Capture the cell that displays the provided text and extract its [x, y] central coordinate. 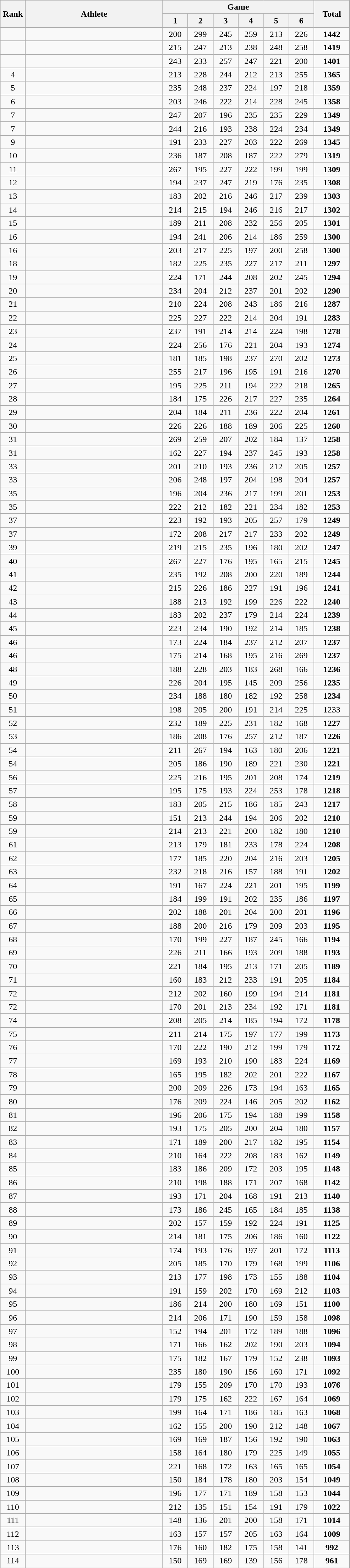
1244 [332, 574]
1261 [332, 413]
1157 [332, 1129]
1265 [332, 385]
112 [13, 1534]
11 [13, 169]
1154 [332, 1142]
1068 [332, 1412]
1193 [332, 953]
153 [301, 1493]
1240 [332, 602]
1 [175, 21]
1189 [332, 966]
1172 [332, 1048]
Game [238, 7]
43 [13, 602]
1195 [332, 926]
Athlete [94, 14]
1063 [332, 1439]
12 [13, 183]
1094 [332, 1345]
146 [251, 1102]
113 [13, 1547]
41 [13, 574]
100 [13, 1372]
79 [13, 1088]
61 [13, 845]
29 [13, 413]
44 [13, 615]
1178 [332, 1020]
95 [13, 1304]
71 [13, 980]
1054 [332, 1466]
111 [13, 1520]
63 [13, 872]
1202 [332, 872]
1169 [332, 1061]
1217 [332, 804]
101 [13, 1385]
1303 [332, 196]
10 [13, 155]
76 [13, 1048]
14 [13, 210]
1302 [332, 210]
83 [13, 1142]
1100 [332, 1304]
Rank [13, 14]
1092 [332, 1372]
90 [13, 1236]
13 [13, 196]
93 [13, 1277]
1199 [332, 885]
53 [13, 737]
1142 [332, 1182]
145 [251, 683]
75 [13, 1034]
1234 [332, 696]
88 [13, 1209]
1148 [332, 1169]
1149 [332, 1155]
1205 [332, 858]
1226 [332, 737]
Total [332, 14]
39 [13, 547]
21 [13, 304]
1069 [332, 1399]
253 [276, 791]
19 [13, 277]
85 [13, 1169]
92 [13, 1264]
57 [13, 791]
65 [13, 899]
1014 [332, 1520]
48 [13, 669]
30 [13, 426]
1359 [332, 88]
20 [13, 291]
1290 [332, 291]
1419 [332, 48]
97 [13, 1331]
1442 [332, 34]
1125 [332, 1223]
51 [13, 710]
78 [13, 1075]
81 [13, 1115]
23 [13, 331]
1358 [332, 102]
1173 [332, 1034]
109 [13, 1493]
1103 [332, 1291]
136 [200, 1520]
1345 [332, 142]
1165 [332, 1088]
1287 [332, 304]
1162 [332, 1102]
135 [200, 1507]
58 [13, 804]
98 [13, 1345]
107 [13, 1466]
1233 [332, 710]
1245 [332, 561]
270 [276, 358]
1113 [332, 1250]
70 [13, 966]
1283 [332, 318]
1104 [332, 1277]
86 [13, 1182]
2 [200, 21]
1184 [332, 980]
1208 [332, 845]
66 [13, 912]
3 [226, 21]
1247 [332, 547]
26 [13, 372]
40 [13, 561]
1294 [332, 277]
94 [13, 1291]
74 [13, 1020]
139 [251, 1561]
25 [13, 358]
241 [200, 237]
67 [13, 926]
1009 [332, 1534]
1273 [332, 358]
18 [13, 264]
82 [13, 1129]
299 [200, 34]
1138 [332, 1209]
1167 [332, 1075]
105 [13, 1439]
1401 [332, 61]
279 [301, 155]
96 [13, 1318]
1096 [332, 1331]
24 [13, 345]
84 [13, 1155]
110 [13, 1507]
1241 [332, 588]
149 [301, 1453]
1067 [332, 1426]
1274 [332, 345]
1227 [332, 723]
1309 [332, 169]
231 [251, 723]
27 [13, 385]
1044 [332, 1493]
137 [301, 439]
50 [13, 696]
45 [13, 629]
99 [13, 1358]
68 [13, 939]
80 [13, 1102]
1098 [332, 1318]
87 [13, 1196]
1264 [332, 399]
1219 [332, 777]
42 [13, 588]
15 [13, 223]
56 [13, 777]
49 [13, 683]
1278 [332, 331]
1297 [332, 264]
1270 [332, 372]
1076 [332, 1385]
102 [13, 1399]
114 [13, 1561]
64 [13, 885]
1106 [332, 1264]
1197 [332, 899]
1260 [332, 426]
28 [13, 399]
1194 [332, 939]
9 [13, 142]
268 [276, 669]
1122 [332, 1236]
992 [332, 1547]
104 [13, 1426]
52 [13, 723]
1319 [332, 155]
89 [13, 1223]
103 [13, 1412]
1049 [332, 1480]
1235 [332, 683]
62 [13, 858]
1022 [332, 1507]
1093 [332, 1358]
1218 [332, 791]
22 [13, 318]
230 [301, 764]
106 [13, 1453]
1301 [332, 223]
1365 [332, 75]
108 [13, 1480]
1140 [332, 1196]
69 [13, 953]
1308 [332, 183]
141 [301, 1547]
91 [13, 1250]
1196 [332, 912]
1238 [332, 629]
1055 [332, 1453]
239 [301, 196]
961 [332, 1561]
1158 [332, 1115]
1239 [332, 615]
77 [13, 1061]
229 [301, 115]
1236 [332, 669]
